Return the [X, Y] coordinate for the center point of the cell that contains the specified text.  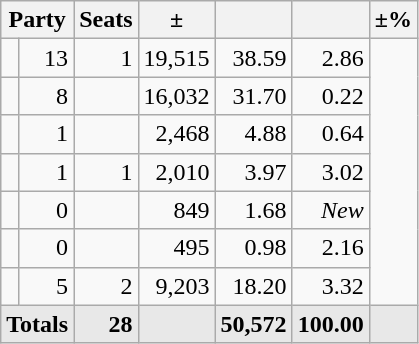
2 [106, 286]
3.32 [330, 286]
2,010 [176, 172]
Seats [106, 20]
13 [46, 58]
5 [46, 286]
2.16 [330, 248]
4.88 [254, 134]
New [330, 210]
3.02 [330, 172]
495 [176, 248]
50,572 [254, 324]
Totals [38, 324]
0.64 [330, 134]
±% [393, 20]
3.97 [254, 172]
1.68 [254, 210]
0.98 [254, 248]
Party [38, 20]
18.20 [254, 286]
100.00 [330, 324]
38.59 [254, 58]
16,032 [176, 96]
31.70 [254, 96]
± [176, 20]
19,515 [176, 58]
2,468 [176, 134]
28 [106, 324]
9,203 [176, 286]
8 [46, 96]
2.86 [330, 58]
0.22 [330, 96]
849 [176, 210]
